Return [X, Y] of the center of cell containing provided text 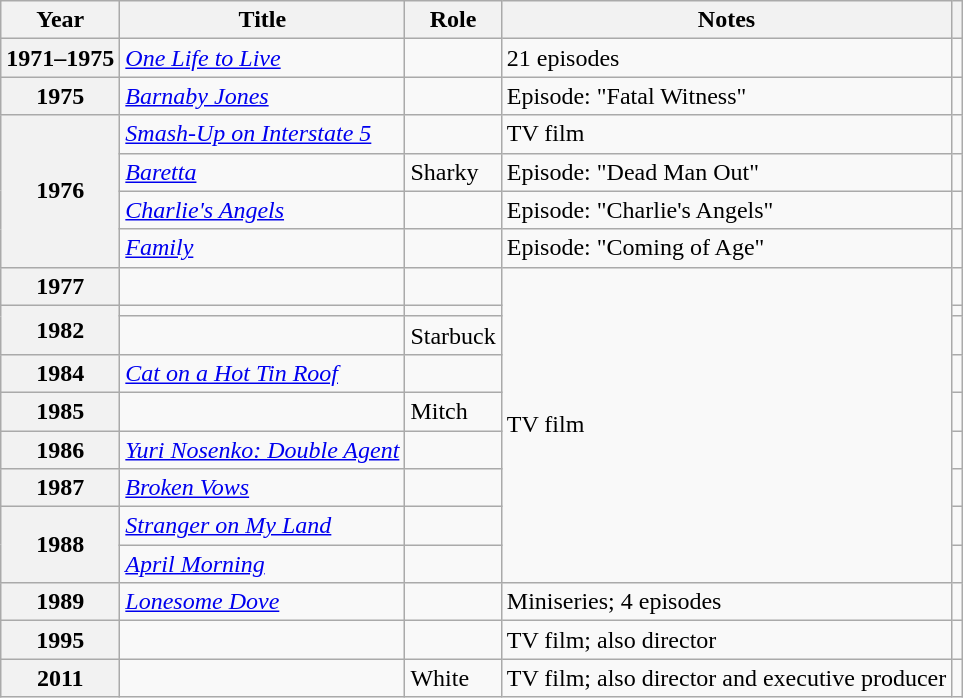
TV film; also director [726, 640]
Mitch [453, 411]
Smash-Up on Interstate 5 [262, 134]
1984 [60, 373]
April Morning [262, 564]
1971–1975 [60, 58]
1985 [60, 411]
Family [262, 248]
One Life to Live [262, 58]
Episode: "Fatal Witness" [726, 96]
Episode: "Charlie's Angels" [726, 210]
1982 [60, 330]
2011 [60, 678]
Charlie's Angels [262, 210]
1975 [60, 96]
Year [60, 20]
1976 [60, 191]
Sharky [453, 172]
Role [453, 20]
Baretta [262, 172]
Episode: "Coming of Age" [726, 248]
21 episodes [726, 58]
Yuri Nosenko: Double Agent [262, 449]
1977 [60, 286]
Title [262, 20]
TV film; also director and executive producer [726, 678]
1989 [60, 602]
Episode: "Dead Man Out" [726, 172]
Stranger on My Land [262, 526]
White [453, 678]
1995 [60, 640]
Broken Vows [262, 488]
1988 [60, 545]
Miniseries; 4 episodes [726, 602]
1987 [60, 488]
Lonesome Dove [262, 602]
1986 [60, 449]
Starbuck [453, 335]
Barnaby Jones [262, 96]
Cat on a Hot Tin Roof [262, 373]
Notes [726, 20]
